From the cell containing the given text, extract its center point as [x, y] coordinate. 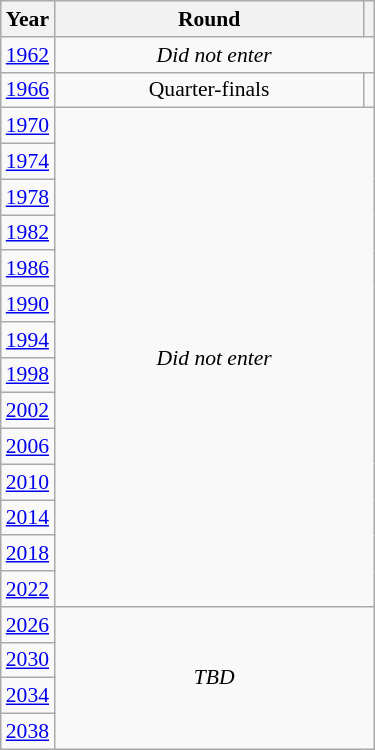
1962 [28, 55]
1966 [28, 90]
2022 [28, 589]
2026 [28, 625]
1986 [28, 269]
2030 [28, 660]
Round [209, 19]
1978 [28, 197]
Quarter-finals [209, 90]
2002 [28, 411]
1998 [28, 375]
2038 [28, 732]
2006 [28, 447]
Year [28, 19]
1994 [28, 340]
2014 [28, 518]
2034 [28, 696]
1990 [28, 304]
1974 [28, 162]
2010 [28, 482]
1970 [28, 126]
TBD [214, 678]
2018 [28, 554]
1982 [28, 233]
